Identify which cell holds the provided text, then report its [x, y] central coordinate. 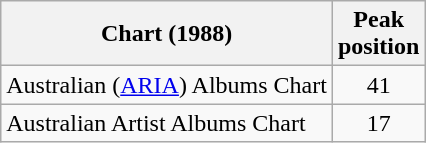
17 [378, 123]
Chart (1988) [167, 34]
41 [378, 85]
Australian Artist Albums Chart [167, 123]
Peakposition [378, 34]
Australian (ARIA) Albums Chart [167, 85]
